Find where the given text appears and provide that cell's center as [x, y] coordinate. 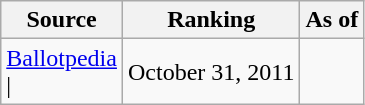
Source [62, 20]
October 31, 2011 [210, 72]
Ranking [210, 20]
Ballotpedia| [62, 72]
As of [332, 20]
